Output the (x, y) coordinate of the center of the cell containing the given text.  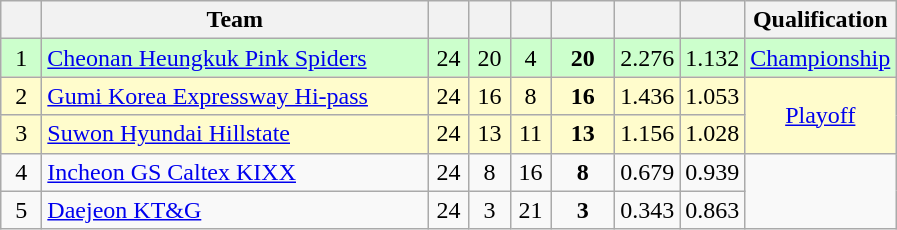
Daejeon KT&G (235, 210)
5 (22, 210)
11 (530, 134)
0.679 (648, 172)
Cheonan Heungkuk Pink Spiders (235, 58)
0.939 (712, 172)
2 (22, 96)
Suwon Hyundai Hillstate (235, 134)
Gumi Korea Expressway Hi-pass (235, 96)
21 (530, 210)
1.436 (648, 96)
1 (22, 58)
2.276 (648, 58)
1.028 (712, 134)
Qualification (820, 20)
0.343 (648, 210)
1.053 (712, 96)
1.132 (712, 58)
Team (235, 20)
Championship (820, 58)
Playoff (820, 115)
1.156 (648, 134)
0.863 (712, 210)
Incheon GS Caltex KIXX (235, 172)
